Extract the [x, y] coordinate from the center of the cell holding the provided text.  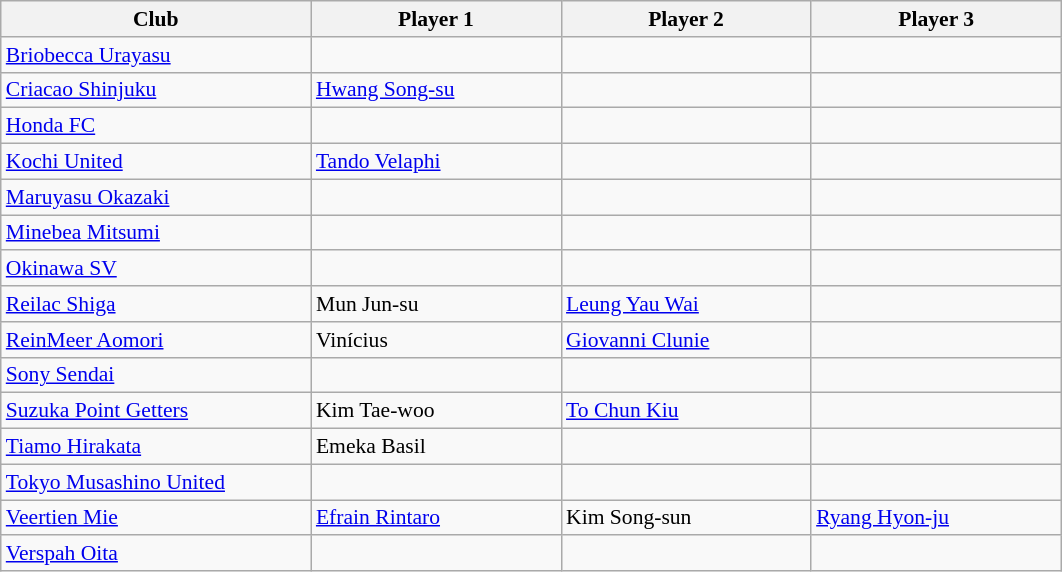
Giovanni Clunie [686, 340]
Efrain Rintaro [436, 518]
Sony Sendai [156, 375]
Tiamo Hirakata [156, 447]
Minebea Mitsumi [156, 233]
Vinícius [436, 340]
Club [156, 19]
Player 1 [436, 19]
ReinMeer Aomori [156, 340]
Veertien Mie [156, 518]
Reilac Shiga [156, 304]
Honda FC [156, 126]
Kim Song-sun [686, 518]
Leung Yau Wai [686, 304]
Criacao Shinjuku [156, 90]
Emeka Basil [436, 447]
Okinawa SV [156, 269]
Briobecca Urayasu [156, 55]
Player 3 [936, 19]
Ryang Hyon-ju [936, 518]
Verspah Oita [156, 554]
Hwang Song-su [436, 90]
To Chun Kiu [686, 411]
Tokyo Musashino United [156, 482]
Mun Jun-su [436, 304]
Tando Velaphi [436, 162]
Maruyasu Okazaki [156, 197]
Kim Tae-woo [436, 411]
Kochi United [156, 162]
Suzuka Point Getters [156, 411]
Player 2 [686, 19]
